Identify which cell holds the provided text, then report its [X, Y] central coordinate. 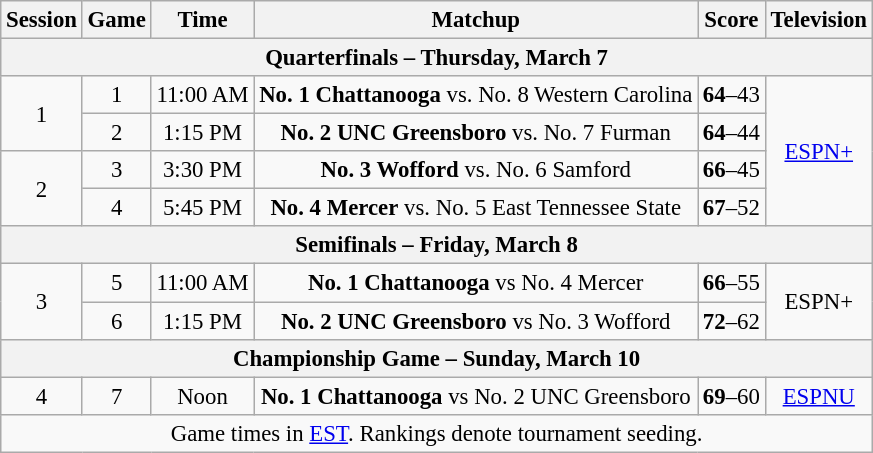
No. 1 Chattanooga vs No. 2 UNC Greensboro [476, 396]
64–43 [732, 95]
66–55 [732, 283]
Noon [202, 396]
Time [202, 20]
72–62 [732, 321]
No. 3 Wofford vs. No. 6 Samford [476, 170]
Television [818, 20]
Quarterfinals – Thursday, March 7 [437, 58]
67–52 [732, 208]
7 [116, 396]
6 [116, 321]
No. 1 Chattanooga vs No. 4 Mercer [476, 283]
Matchup [476, 20]
Score [732, 20]
No. 2 UNC Greensboro vs. No. 7 Furman [476, 133]
No. 2 UNC Greensboro vs No. 3 Wofford [476, 321]
Game [116, 20]
No. 1 Chattanooga vs. No. 8 Western Carolina [476, 95]
69–60 [732, 396]
64–44 [732, 133]
5 [116, 283]
ESPNU [818, 396]
66–45 [732, 170]
No. 4 Mercer vs. No. 5 East Tennessee State [476, 208]
Game times in EST. Rankings denote tournament seeding. [437, 433]
Semifinals – Friday, March 8 [437, 245]
5:45 PM [202, 208]
Session [42, 20]
3:30 PM [202, 170]
Championship Game – Sunday, March 10 [437, 358]
